Provide the (x, y) coordinate of the cell's center where the given text is located.  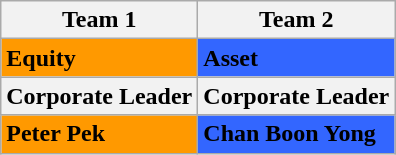
Peter Pek (100, 134)
Chan Boon Yong (296, 134)
Equity (100, 58)
Team 1 (100, 20)
Asset (296, 58)
Team 2 (296, 20)
